From the cell containing the given text, extract its center point as [X, Y] coordinate. 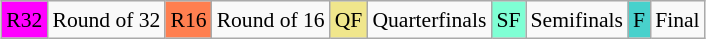
Round of 32 [106, 20]
Round of 16 [271, 20]
Quarterfinals [429, 20]
R16 [188, 20]
SF [508, 20]
Semifinals [577, 20]
QF [349, 20]
Final [678, 20]
F [639, 20]
R32 [24, 20]
